Extract the (X, Y) coordinate from the center of the cell holding the provided text.  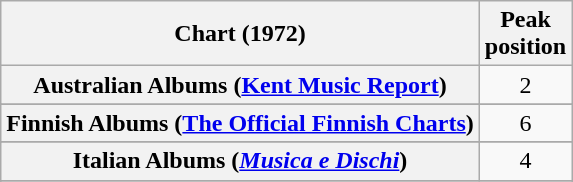
Italian Albums (Musica e Dischi) (240, 161)
4 (525, 161)
Chart (1972) (240, 34)
Australian Albums (Kent Music Report) (240, 85)
6 (525, 123)
Finnish Albums (The Official Finnish Charts) (240, 123)
Peakposition (525, 34)
2 (525, 85)
